Pinpoint the cell where the given text exists, returning its [X, Y] midpoint coordinate. 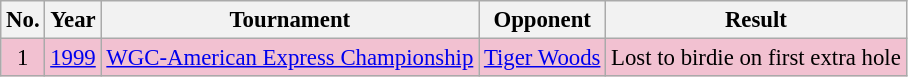
Result [756, 20]
Opponent [542, 20]
WGC-American Express Championship [290, 58]
Tournament [290, 20]
1999 [73, 58]
1 [23, 58]
No. [23, 20]
Year [73, 20]
Lost to birdie on first extra hole [756, 58]
Tiger Woods [542, 58]
